Return (x, y) of the center of cell containing provided text 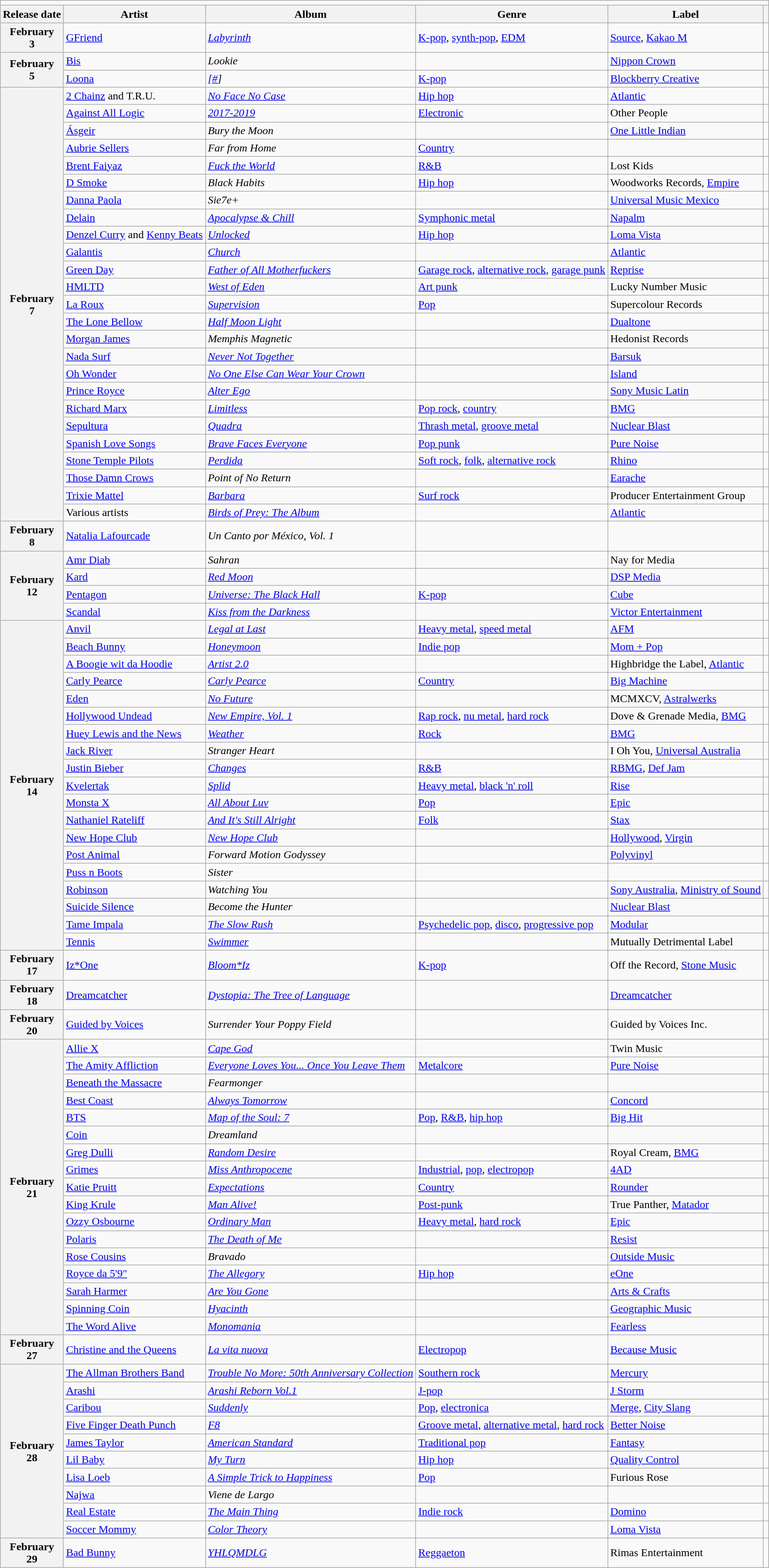
Danna Paola (134, 200)
Surrender Your Poppy Field (310, 1025)
Limitless (310, 408)
Oh Wonder (134, 374)
Royce da 5'9" (134, 1274)
Kiss from the Darkness (310, 612)
Black Habits (310, 182)
The Death of Me (310, 1239)
Father of All Motherfuckers (310, 270)
Lisa Loeb (134, 1477)
Furious Rose (685, 1477)
The Allegory (310, 1274)
Spanish Love Songs (134, 443)
Modular (685, 924)
Royal Cream, BMG (685, 1152)
And It's Still Alright (310, 820)
Natalia Lafourcade (134, 537)
Reggaeton (512, 1553)
Best Coast (134, 1100)
Galantis (134, 252)
Suddenly (310, 1408)
Better Noise (685, 1425)
The Amity Affliction (134, 1065)
Polaris (134, 1239)
Hollywood Undead (134, 716)
Indie rock (512, 1512)
Birds of Prey: The Album (310, 513)
Artist 2.0 (310, 664)
The Main Thing (310, 1512)
Arts & Crafts (685, 1291)
Napalm (685, 218)
Lucky Number Music (685, 287)
Sie7e+ (310, 200)
Bad Bunny (134, 1553)
BTS (134, 1118)
La vita nuova (310, 1349)
Beach Bunny (134, 646)
Rap rock, nu metal, hard rock (512, 716)
Polyvinyl (685, 855)
Morgan James (134, 339)
Bury the Moon (310, 130)
Industrial, pop, electropop (512, 1170)
Katie Pruitt (134, 1187)
Arashi (134, 1390)
Stone Temple Pilots (134, 460)
Geographic Music (685, 1308)
Cube (685, 594)
Delain (134, 218)
Mom + Pop (685, 646)
February5 (32, 70)
Universal Music Mexico (685, 200)
Lil Baby (134, 1460)
Richard Marx (134, 408)
Fearless (685, 1326)
February14 (32, 786)
Watching You (310, 890)
Post-punk (512, 1204)
Allie X (134, 1048)
Reprise (685, 270)
Un Canto por México, Vol. 1 (310, 537)
Pop punk (512, 443)
Monomania (310, 1326)
Coin (134, 1135)
Prince Royce (134, 391)
Viene de Largo (310, 1495)
Stranger Heart (310, 750)
My Turn (310, 1460)
Weather (310, 733)
Expectations (310, 1187)
Christine and the Queens (134, 1349)
Loona (134, 78)
King Krule (134, 1204)
HMLTD (134, 287)
Guided by Voices (134, 1025)
The Lone Bellow (134, 322)
Those Damn Crows (134, 478)
2017-2019 (310, 113)
Various artists (134, 513)
Electropop (512, 1349)
Because Music (685, 1349)
Brave Faces Everyone (310, 443)
Tame Impala (134, 924)
Dreamland (310, 1135)
All About Luv (310, 803)
Art punk (512, 287)
Kard (134, 577)
Stax (685, 820)
Fantasy (685, 1443)
Domino (685, 1512)
A Boogie wit da Hoodie (134, 664)
Splid (310, 785)
Rounder (685, 1187)
Trixie Mattel (134, 495)
Electronic (512, 113)
Label (685, 14)
February 20 (32, 1025)
Artist (134, 14)
Swimmer (310, 942)
Never Not Together (310, 356)
[#] (310, 78)
Big Hit (685, 1118)
Aubrie Sellers (134, 148)
February8 (32, 537)
Ásgeir (134, 130)
Najwa (134, 1495)
Apocalypse & Chill (310, 218)
February29 (32, 1553)
Dove & Grenade Media, BMG (685, 716)
Bloom*Iz (310, 965)
D Smoke (134, 182)
Sepultura (134, 426)
Honeymoon (310, 646)
Fearmonger (310, 1083)
Album (310, 14)
Pop, electronica (512, 1408)
Soft rock, folk, alternative rock (512, 460)
Rose Cousins (134, 1256)
Suicide Silence (134, 907)
February17 (32, 965)
Nippon Crown (685, 61)
Supervision (310, 304)
Point of No Return (310, 478)
DSP Media (685, 577)
Against All Logic (134, 113)
Quality Control (685, 1460)
Robinson (134, 890)
Release date (32, 14)
Outside Music (685, 1256)
Sahran (310, 560)
February27 (32, 1349)
Ozzy Osbourne (134, 1222)
Anvil (134, 629)
Lookie (310, 61)
Pentagon (134, 594)
Forward Motion Godyssey (310, 855)
Guided by Voices Inc. (685, 1025)
Heavy metal, black 'n' roll (512, 785)
Sarah Harmer (134, 1291)
Red Moon (310, 577)
Merge, City Slang (685, 1408)
Groove metal, alternative metal, hard rock (512, 1425)
GFriend (134, 37)
Hedonist Records (685, 339)
Hyacinth (310, 1308)
Dystopia: The Tree of Language (310, 995)
Psychedelic pop, disco, progressive pop (512, 924)
True Panther, Matador (685, 1204)
Caribou (134, 1408)
Barsuk (685, 356)
eOne (685, 1274)
Cape God (310, 1048)
Universe: The Black Hall (310, 594)
Barbara (310, 495)
Justin Bieber (134, 768)
Scandal (134, 612)
Source, Kakao M (685, 37)
Nathaniel Rateliff (134, 820)
Mercury (685, 1373)
Map of the Soul: 7 (310, 1118)
Folk (512, 820)
Denzel Curry and Kenny Beats (134, 235)
Iz*One (134, 965)
MCMXCV, Astralwerks (685, 698)
Indie pop (512, 646)
Pop, R&B, hip hop (512, 1118)
Kvelertak (134, 785)
Puss n Boots (134, 872)
Symphonic metal (512, 218)
February28 (32, 1451)
Pop rock, country (512, 408)
Man Alive! (310, 1204)
No Future (310, 698)
Thrash metal, groove metal (512, 426)
February3 (32, 37)
K-pop, synth-pop, EDM (512, 37)
American Standard (310, 1443)
Everyone Loves You... Once You Leave Them (310, 1065)
Monsta X (134, 803)
J-pop (512, 1390)
Victor Entertainment (685, 612)
Grimes (134, 1170)
The Word Alive (134, 1326)
Eden (134, 698)
Random Desire (310, 1152)
Island (685, 374)
RBMG, Def Jam (685, 768)
Green Day (134, 270)
Genre (512, 14)
Are You Gone (310, 1291)
Become the Hunter (310, 907)
New Empire, Vol. 1 (310, 716)
Hollywood, Virgin (685, 838)
February21 (32, 1187)
Five Finger Death Punch (134, 1425)
Surf rock (512, 495)
Jack River (134, 750)
Nada Surf (134, 356)
Lost Kids (685, 165)
Big Machine (685, 681)
Earache (685, 478)
Off the Record, Stone Music (685, 965)
Southern rock (512, 1373)
Soccer Mommy (134, 1529)
Changes (310, 768)
Alter Ego (310, 391)
Traditional pop (512, 1443)
Greg Dulli (134, 1152)
Woodworks Records, Empire (685, 182)
Rock (512, 733)
February 18 (32, 995)
Highbridge the Label, Atlantic (685, 664)
The Allman Brothers Band (134, 1373)
February12 (32, 586)
Blockberry Creative (685, 78)
Bravado (310, 1256)
Memphis Magnetic (310, 339)
Concord (685, 1100)
Bis (134, 61)
Legal at Last (310, 629)
Half Moon Light (310, 322)
Always Tomorrow (310, 1100)
Brent Faiyaz (134, 165)
4AD (685, 1170)
Mutually Detrimental Label (685, 942)
Sony Australia, Ministry of Sound (685, 890)
Color Theory (310, 1529)
Post Animal (134, 855)
Trouble No More: 50th Anniversary Collection (310, 1373)
Ordinary Man (310, 1222)
Arashi Reborn Vol.1 (310, 1390)
Rise (685, 785)
Tennis (134, 942)
Other People (685, 113)
La Roux (134, 304)
Labyrinth (310, 37)
Sister (310, 872)
Sony Music Latin (685, 391)
Church (310, 252)
February7 (32, 304)
AFM (685, 629)
Rimas Entertainment (685, 1553)
Producer Entertainment Group (685, 495)
Rhino (685, 460)
Supercolour Records (685, 304)
Beneath the Massacre (134, 1083)
Far from Home (310, 148)
West of Eden (310, 287)
Heavy metal, hard rock (512, 1222)
No One Else Can Wear Your Crown (310, 374)
Amr Diab (134, 560)
F8 (310, 1425)
Fuck the World (310, 165)
2 Chainz and T.R.U. (134, 96)
James Taylor (134, 1443)
Twin Music (685, 1048)
Spinning Coin (134, 1308)
I Oh You, Universal Australia (685, 750)
YHLQMDLG (310, 1553)
Heavy metal, speed metal (512, 629)
A Simple Trick to Happiness (310, 1477)
J Storm (685, 1390)
Unlocked (310, 235)
Perdida (310, 460)
Metalcore (512, 1065)
The Slow Rush (310, 924)
Miss Anthropocene (310, 1170)
Dualtone (685, 322)
Quadra (310, 426)
One Little Indian (685, 130)
Real Estate (134, 1512)
Garage rock, alternative rock, garage punk (512, 270)
Resist (685, 1239)
Huey Lewis and the News (134, 733)
Nay for Media (685, 560)
No Face No Case (310, 96)
